For the text-containing cell, return its midpoint in [X, Y] coordinate format. 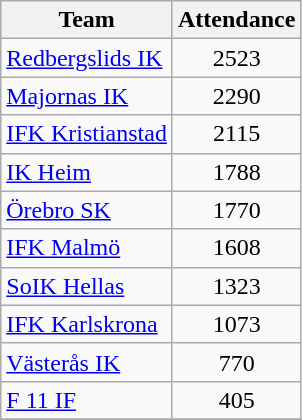
Majornas IK [87, 96]
Team [87, 20]
1073 [236, 324]
1608 [236, 248]
1323 [236, 286]
IK Heim [87, 172]
IFK Karlskrona [87, 324]
Redbergslids IK [87, 58]
1770 [236, 210]
1788 [236, 172]
2523 [236, 58]
Västerås IK [87, 362]
Attendance [236, 20]
2290 [236, 96]
F 11 IF [87, 400]
SoIK Hellas [87, 286]
IFK Malmö [87, 248]
2115 [236, 134]
IFK Kristianstad [87, 134]
770 [236, 362]
Örebro SK [87, 210]
405 [236, 400]
